Output the (x, y) coordinate of the center of the cell containing the given text.  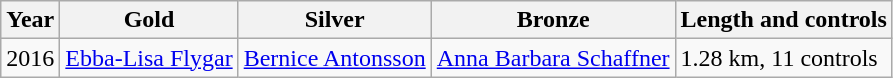
1.28 km, 11 controls (784, 58)
Ebba-Lisa Flygar (149, 58)
Bronze (553, 20)
Silver (334, 20)
2016 (30, 58)
Length and controls (784, 20)
Year (30, 20)
Gold (149, 20)
Bernice Antonsson (334, 58)
Anna Barbara Schaffner (553, 58)
